Capture the cell that displays the provided text and extract its (X, Y) central coordinate. 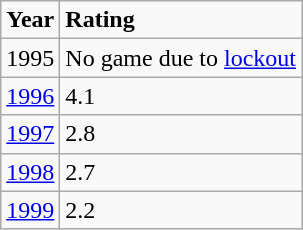
No game due to lockout (181, 58)
1995 (30, 58)
1996 (30, 96)
2.8 (181, 134)
Year (30, 20)
1997 (30, 134)
4.1 (181, 96)
2.7 (181, 172)
1999 (30, 210)
1998 (30, 172)
2.2 (181, 210)
Rating (181, 20)
